Search for the cell housing the specified text and yield its (x, y) center coordinate. 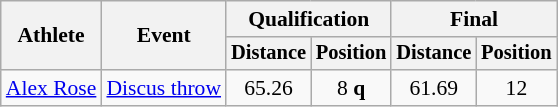
Qualification (308, 19)
12 (516, 88)
61.69 (434, 88)
Athlete (52, 36)
Alex Rose (52, 88)
Discus throw (164, 88)
Event (164, 36)
Final (474, 19)
8 q (351, 88)
65.26 (268, 88)
